Determine the (X, Y) coordinate at the center of the cell enclosing the given text.  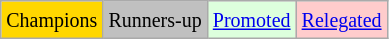
Champions (52, 20)
Promoted (252, 20)
Runners-up (155, 20)
Relegated (342, 20)
